Pinpoint the cell where the given text exists, returning its (X, Y) midpoint coordinate. 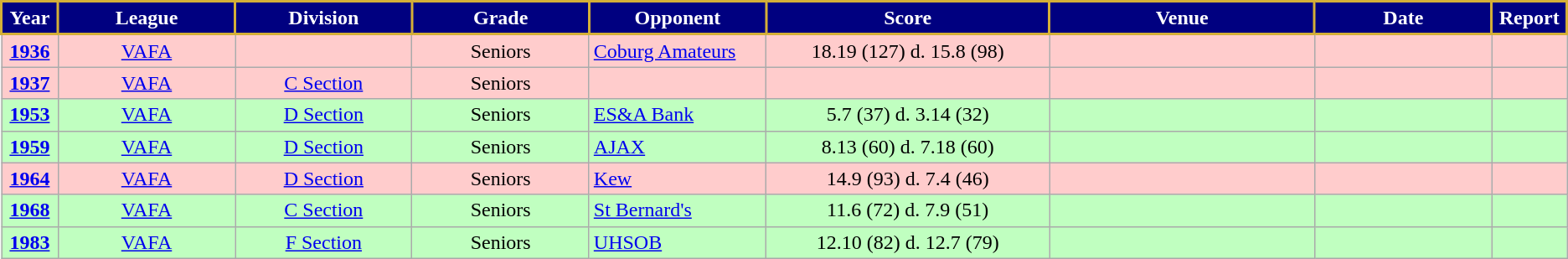
1959 (30, 147)
F Section (323, 242)
Coburg Amateurs (677, 50)
UHSOB (677, 242)
1936 (30, 50)
8.13 (60) d. 7.18 (60) (908, 147)
1964 (30, 179)
League (146, 18)
Kew (677, 179)
11.6 (72) d. 7.9 (51) (908, 210)
Grade (501, 18)
1937 (30, 83)
Opponent (677, 18)
Year (30, 18)
Report (1529, 18)
AJAX (677, 147)
Score (908, 18)
1953 (30, 115)
18.19 (127) d. 15.8 (98) (908, 50)
Date (1404, 18)
Division (323, 18)
Venue (1183, 18)
1983 (30, 242)
St Bernard's (677, 210)
ES&A Bank (677, 115)
1968 (30, 210)
14.9 (93) d. 7.4 (46) (908, 179)
12.10 (82) d. 12.7 (79) (908, 242)
5.7 (37) d. 3.14 (32) (908, 115)
